Search for the cell housing the specified text and yield its [X, Y] center coordinate. 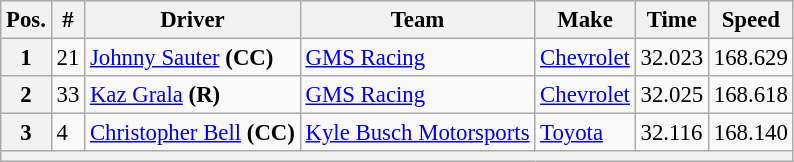
Johnny Sauter (CC) [193, 58]
Kyle Busch Motorsports [418, 133]
168.618 [750, 95]
Time [672, 20]
Pos. [26, 20]
168.629 [750, 58]
32.023 [672, 58]
Make [585, 20]
# [68, 20]
1 [26, 58]
2 [26, 95]
Kaz Grala (R) [193, 95]
Toyota [585, 133]
Driver [193, 20]
32.025 [672, 95]
Speed [750, 20]
4 [68, 133]
168.140 [750, 133]
32.116 [672, 133]
3 [26, 133]
33 [68, 95]
21 [68, 58]
Team [418, 20]
Christopher Bell (CC) [193, 133]
